From the cell containing the given text, extract its center point as [X, Y] coordinate. 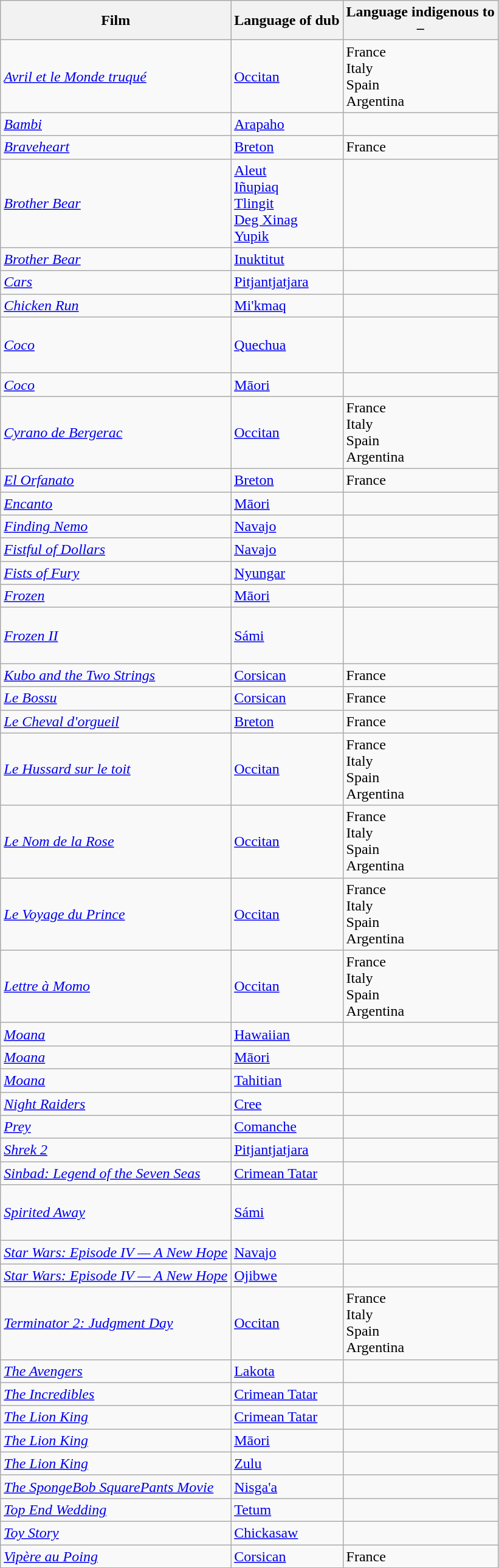
Language indigenous to– [421, 21]
Nisga'a [287, 1486]
Le Bossu [115, 698]
Language of dub [287, 21]
Ojibwe [287, 1275]
Terminator 2: Judgment Day [115, 1323]
Fists of Fury [115, 573]
Comanche [287, 1127]
Top End Wedding [115, 1510]
Inuktitut [287, 259]
AleutIñupiaqTlingitDeg XinagYupik [287, 203]
Frozen II [115, 636]
Film [115, 21]
Hawaiian [287, 1034]
Le Voyage du Prince [115, 914]
Arapaho [287, 124]
Night Raiders [115, 1104]
Le Cheval d'orgueil [115, 721]
Toy Story [115, 1533]
Le Nom de la Rose [115, 842]
Braveheart [115, 147]
Prey [115, 1127]
Mi'kmaq [287, 305]
Chickasaw [287, 1533]
Frozen [115, 596]
El Orfanato [115, 480]
Spirited Away [115, 1213]
Encanto [115, 503]
Lakota [287, 1371]
The SpongeBob SquarePants Movie [115, 1486]
Shrek 2 [115, 1150]
Zulu [287, 1463]
Nyungar [287, 573]
Cyrano de Bergerac [115, 432]
Avril et le Monde truqué [115, 77]
Le Hussard sur le toit [115, 769]
Fistful of Dollars [115, 550]
Chicken Run [115, 305]
Bambi [115, 124]
Kubo and the Two Strings [115, 675]
Cars [115, 282]
Lettre à Momo [115, 987]
Tahitian [287, 1080]
The Incredibles [115, 1394]
Sinbad: Legend of the Seven Seas [115, 1173]
Finding Nemo [115, 527]
Tetum [287, 1510]
Quechua [287, 345]
Vipère au Poing [115, 1556]
The Avengers [115, 1371]
Cree [287, 1104]
